Scan for the cell matching the given text and deliver its (x, y) coordinate at center. 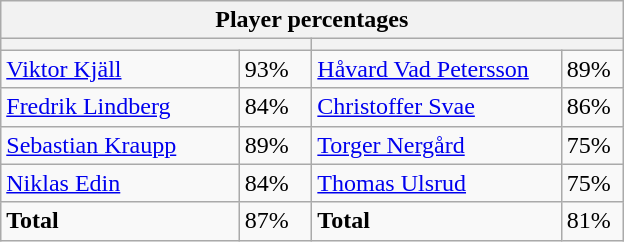
Håvard Vad Petersson (436, 69)
86% (592, 107)
81% (592, 221)
Niklas Edin (120, 183)
Christoffer Svae (436, 107)
Torger Nergård (436, 145)
Viktor Kjäll (120, 69)
87% (276, 221)
Player percentages (312, 20)
93% (276, 69)
Sebastian Kraupp (120, 145)
Thomas Ulsrud (436, 183)
Fredrik Lindberg (120, 107)
